Detect which cell encompasses the target text, then output its [x, y] center coordinate. 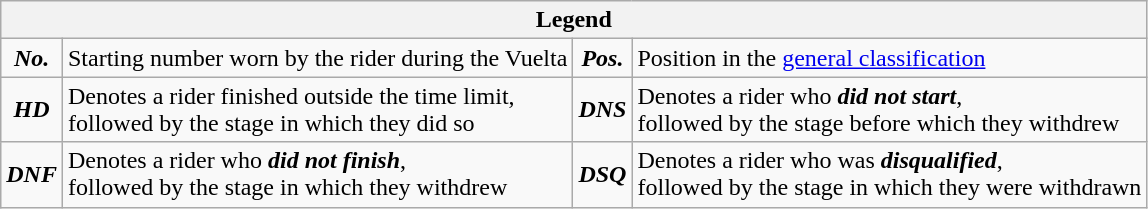
Starting number worn by the rider during the Vuelta [317, 58]
DNS [602, 110]
Pos. [602, 58]
DSQ [602, 174]
HD [32, 110]
Denotes a rider finished outside the time limit,followed by the stage in which they did so [317, 110]
Denotes a rider who did not finish,followed by the stage in which they withdrew [317, 174]
Position in the general classification [890, 58]
No. [32, 58]
Denotes a rider who was disqualified,followed by the stage in which they were withdrawn [890, 174]
Denotes a rider who did not start,followed by the stage before which they withdrew [890, 110]
Legend [574, 20]
DNF [32, 174]
